Determine the [X, Y] coordinate at the center of the cell enclosing the given text.  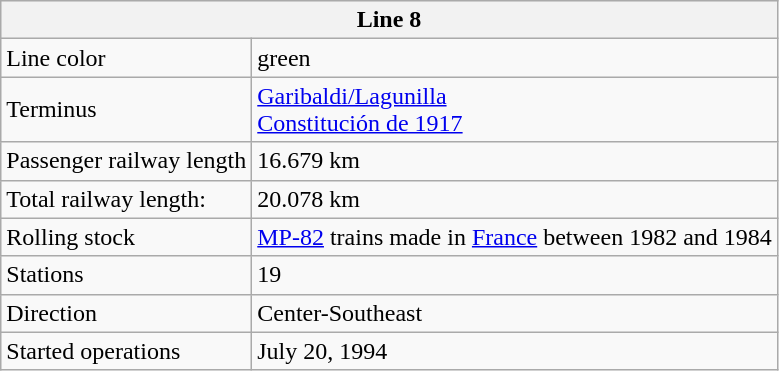
20.078 km [515, 199]
Passenger railway length [126, 161]
Line 8 [390, 20]
Stations [126, 275]
16.679 km [515, 161]
green [515, 58]
MP-82 trains made in France between 1982 and 1984 [515, 237]
Started operations [126, 351]
Center-Southeast [515, 313]
July 20, 1994 [515, 351]
Terminus [126, 110]
Direction [126, 313]
Line color [126, 58]
Garibaldi/Lagunilla Constitución de 1917 [515, 110]
19 [515, 275]
Total railway length: [126, 199]
Rolling stock [126, 237]
